Detect which cell encompasses the target text, then output its (x, y) center coordinate. 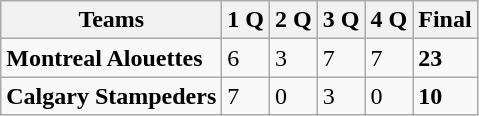
2 Q (294, 20)
23 (445, 58)
4 Q (389, 20)
6 (246, 58)
1 Q (246, 20)
3 Q (341, 20)
Montreal Alouettes (112, 58)
Calgary Stampeders (112, 96)
Final (445, 20)
10 (445, 96)
Teams (112, 20)
